For the text-containing cell, return its midpoint in [X, Y] coordinate format. 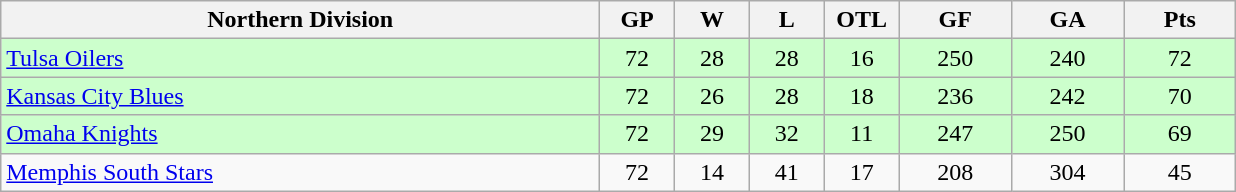
11 [862, 134]
GF [955, 20]
Tulsa Oilers [300, 58]
Kansas City Blues [300, 96]
69 [1180, 134]
16 [862, 58]
236 [955, 96]
Memphis South Stars [300, 172]
70 [1180, 96]
GA [1067, 20]
L [786, 20]
45 [1180, 172]
242 [1067, 96]
14 [712, 172]
32 [786, 134]
Omaha Knights [300, 134]
Pts [1180, 20]
17 [862, 172]
18 [862, 96]
304 [1067, 172]
GP [638, 20]
247 [955, 134]
W [712, 20]
240 [1067, 58]
Northern Division [300, 20]
26 [712, 96]
29 [712, 134]
OTL [862, 20]
208 [955, 172]
41 [786, 172]
